Capture the cell that displays the provided text and extract its (x, y) central coordinate. 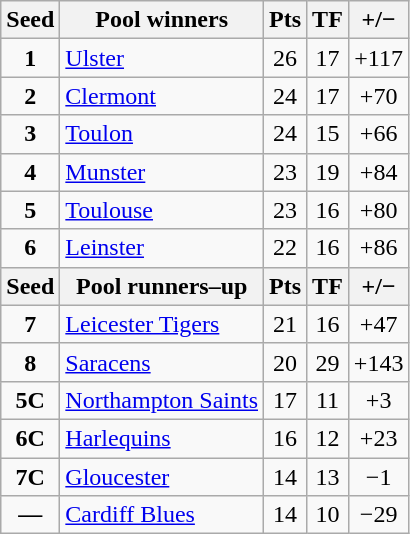
Toulon (162, 134)
5 (30, 210)
+70 (378, 96)
12 (328, 438)
Gloucester (162, 477)
7C (30, 477)
Munster (162, 172)
+117 (378, 58)
3 (30, 134)
10 (328, 515)
7 (30, 324)
+3 (378, 400)
+143 (378, 362)
+23 (378, 438)
Clermont (162, 96)
Leicester Tigers (162, 324)
— (30, 515)
21 (286, 324)
13 (328, 477)
2 (30, 96)
+80 (378, 210)
5C (30, 400)
+86 (378, 248)
11 (328, 400)
Toulouse (162, 210)
Pool winners (162, 20)
1 (30, 58)
Ulster (162, 58)
Harlequins (162, 438)
6C (30, 438)
29 (328, 362)
Northampton Saints (162, 400)
Pool runners–up (162, 286)
4 (30, 172)
6 (30, 248)
Leinster (162, 248)
15 (328, 134)
+84 (378, 172)
+47 (378, 324)
20 (286, 362)
Saracens (162, 362)
22 (286, 248)
+66 (378, 134)
19 (328, 172)
Cardiff Blues (162, 515)
26 (286, 58)
−29 (378, 515)
−1 (378, 477)
8 (30, 362)
